For the text-containing cell, return its midpoint in [X, Y] coordinate format. 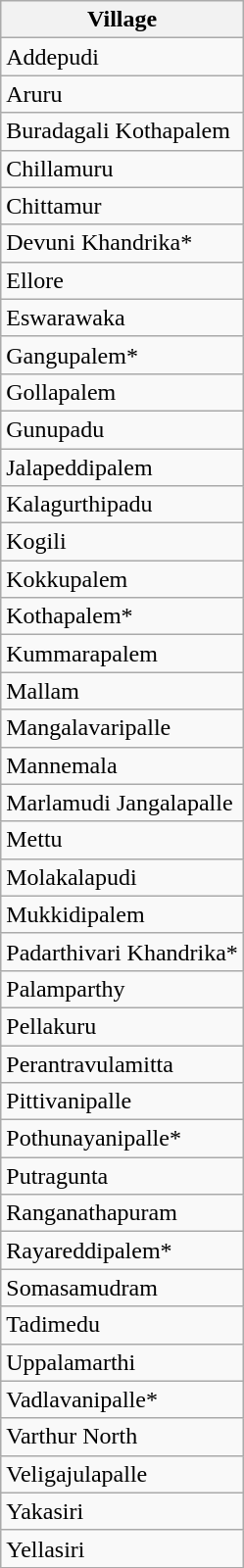
Kogili [122, 542]
Padarthivari Khandrika* [122, 952]
Chittamur [122, 206]
Palamparthy [122, 989]
Buradagali Kothapalem [122, 131]
Pothunayanipalle* [122, 1139]
Perantravulamitta [122, 1063]
Chillamuru [122, 169]
Molakalapudi [122, 877]
Tadimedu [122, 1325]
Kothapalem* [122, 616]
Mukkidipalem [122, 914]
Addepudi [122, 57]
Marlamudi Jangalapalle [122, 803]
Gollapalem [122, 392]
Yellasiri [122, 1548]
Kummarapalem [122, 654]
Mettu [122, 840]
Gangupalem* [122, 355]
Varthur North [122, 1437]
Mallam [122, 691]
Ranganathapuram [122, 1213]
Kokkupalem [122, 579]
Aruru [122, 94]
Kalagurthipadu [122, 505]
Uppalamarthi [122, 1362]
Gunupadu [122, 429]
Jalapeddipalem [122, 467]
Putragunta [122, 1176]
Eswarawaka [122, 318]
Pellakuru [122, 1026]
Devuni Khandrika* [122, 243]
Veligajulapalle [122, 1474]
Mangalavaripalle [122, 728]
Village [122, 20]
Vadlavanipalle* [122, 1399]
Pittivanipalle [122, 1102]
Ellore [122, 280]
Somasamudram [122, 1288]
Rayareddipalem* [122, 1250]
Yakasiri [122, 1511]
Mannemala [122, 765]
